Locate the cell with the specified text and output its (x, y) center coordinate. 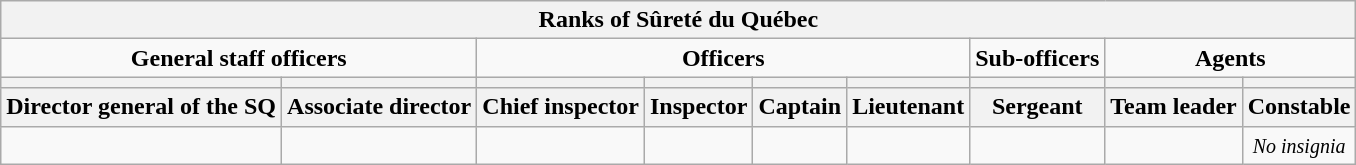
Officers (724, 58)
Ranks of Sûreté du Québec (678, 20)
Inspector (698, 107)
Sergeant (1038, 107)
Associate director (380, 107)
Constable (1299, 107)
Director general of the SQ (142, 107)
Team leader (1174, 107)
No insignia (1299, 145)
Sub-officers (1038, 58)
Captain (800, 107)
Agents (1230, 58)
Chief inspector (561, 107)
General staff officers (239, 58)
Lieutenant (908, 107)
